Pinpoint the cell where the given text exists, returning its [x, y] midpoint coordinate. 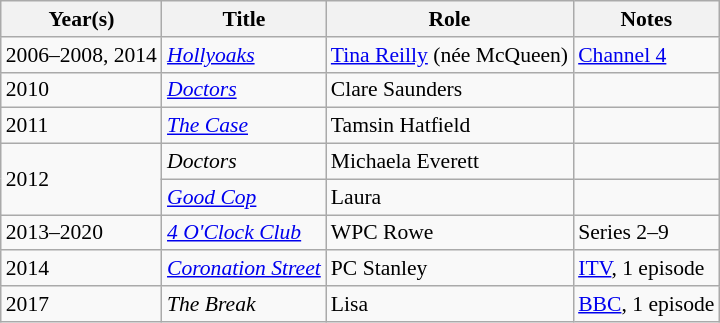
2012 [82, 180]
Series 2–9 [646, 233]
Title [244, 19]
2011 [82, 126]
4 O'Clock Club [244, 233]
Notes [646, 19]
2013–2020 [82, 233]
Tina Reilly (née McQueen) [450, 55]
Clare Saunders [450, 90]
Coronation Street [244, 269]
Laura [450, 197]
2006–2008, 2014 [82, 55]
ITV, 1 episode [646, 269]
Lisa [450, 304]
2010 [82, 90]
Michaela Everett [450, 162]
The Break [244, 304]
BBC, 1 episode [646, 304]
Hollyoaks [244, 55]
Tamsin Hatfield [450, 126]
Role [450, 19]
The Case [244, 126]
Year(s) [82, 19]
PC Stanley [450, 269]
Channel 4 [646, 55]
WPC Rowe [450, 233]
Good Cop [244, 197]
2017 [82, 304]
2014 [82, 269]
